Determine the (X, Y) coordinate at the center of the cell enclosing the given text.  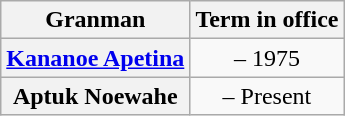
Kananoe Apetina (96, 58)
Term in office (267, 20)
– 1975 (267, 58)
Granman (96, 20)
Aptuk Noewahe (96, 96)
– Present (267, 96)
